Extract the (X, Y) coordinate from the center of the cell holding the provided text.  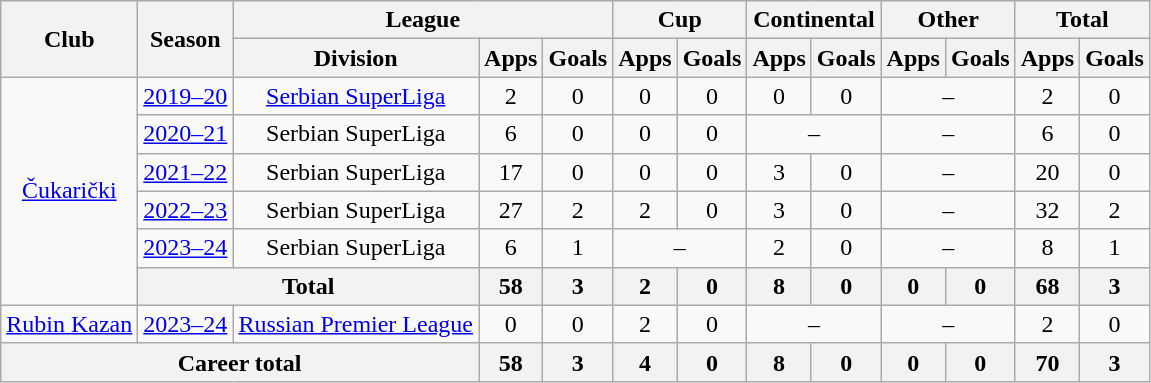
2021–22 (186, 172)
Club (70, 39)
League (423, 20)
Continental (814, 20)
Career total (240, 362)
70 (1047, 362)
2019–20 (186, 96)
32 (1047, 210)
Čukarički (70, 191)
Russian Premier League (356, 324)
Rubin Kazan (70, 324)
27 (511, 210)
17 (511, 172)
2022–23 (186, 210)
Other (948, 20)
2020–21 (186, 134)
Season (186, 39)
68 (1047, 286)
Division (356, 58)
Cup (680, 20)
4 (645, 362)
20 (1047, 172)
